Output the (x, y) coordinate of the center of the cell containing the given text.  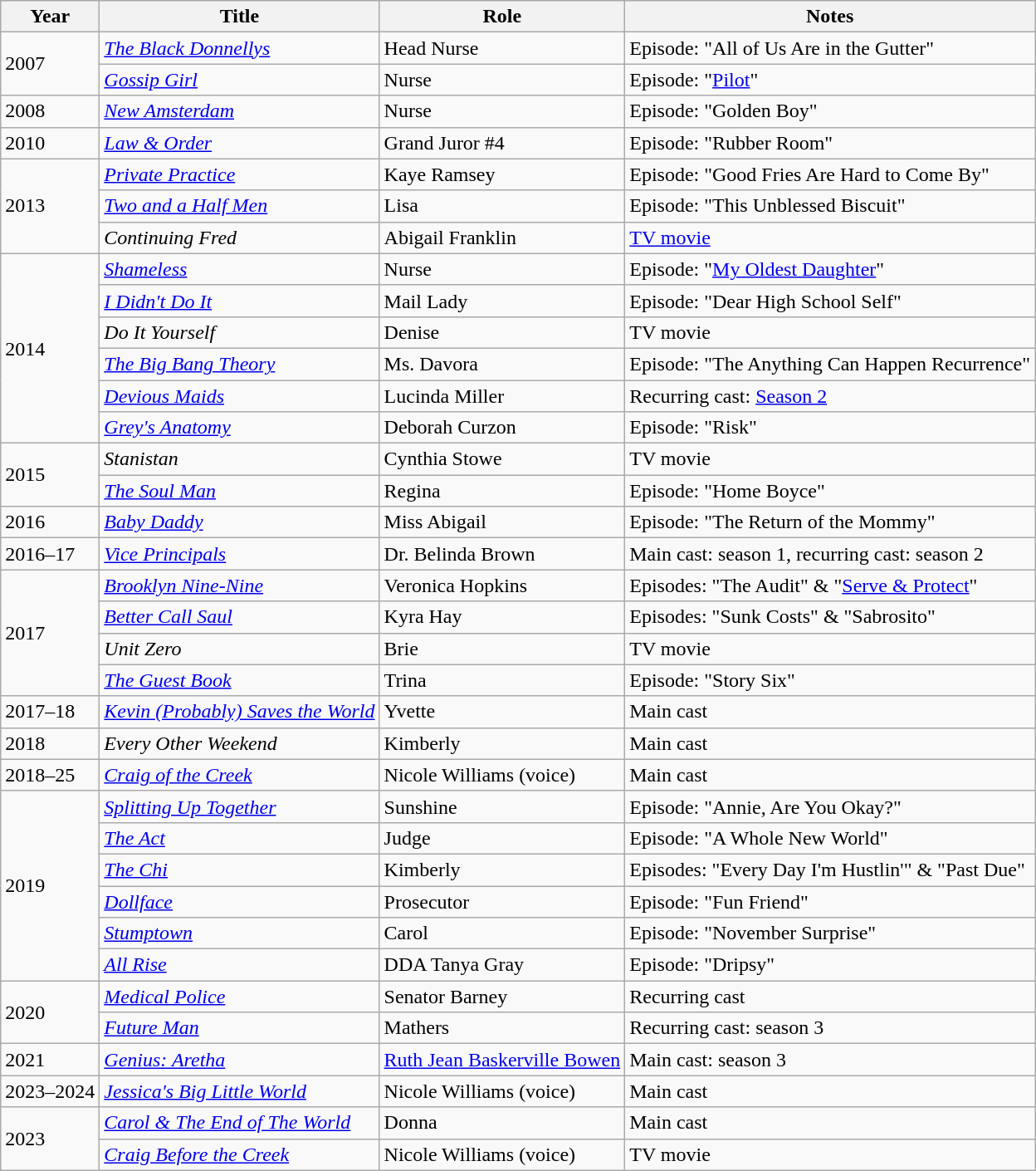
Vice Principals (239, 554)
Better Call Saul (239, 617)
Trina (502, 680)
The Black Donnellys (239, 48)
Ms. Davora (502, 364)
2021 (50, 1060)
Miss Abigail (502, 522)
Deborah Curzon (502, 428)
Episode: "Good Fries Are Hard to Come By" (830, 174)
Episode: "Pilot" (830, 80)
Donna (502, 1123)
Ruth Jean Baskerville Bowen (502, 1060)
Craig Before the Creek (239, 1154)
Devious Maids (239, 396)
2019 (50, 885)
Veronica Hopkins (502, 585)
Jessica's Big Little World (239, 1091)
Episode: "Fun Friend" (830, 901)
Episode: "Golden Boy" (830, 111)
Baby Daddy (239, 522)
Recurring cast: Season 2 (830, 396)
Every Other Weekend (239, 743)
Brie (502, 649)
Episode: "Story Six" (830, 680)
2023 (50, 1139)
Unit Zero (239, 649)
Grand Juror #4 (502, 143)
Recurring cast: season 3 (830, 1028)
Episode: "Rubber Room" (830, 143)
Genius: Aretha (239, 1060)
DDA Tanya Gray (502, 965)
The Guest Book (239, 680)
Carol & The End of The World (239, 1123)
Two and a Half Men (239, 206)
Lucinda Miller (502, 396)
2008 (50, 111)
Episode: "The Return of the Mommy" (830, 522)
Episode: "November Surprise" (830, 933)
Recurring cast (830, 997)
Episodes: "The Audit" & "Serve & Protect" (830, 585)
Grey's Anatomy (239, 428)
Episode: "The Anything Can Happen Recurrence" (830, 364)
Episodes: "Every Day I'm Hustlin'" & "Past Due" (830, 870)
2016 (50, 522)
Notes (830, 17)
Mathers (502, 1028)
Future Man (239, 1028)
Shameless (239, 269)
Regina (502, 491)
Carol (502, 933)
Craig of the Creek (239, 775)
Main cast: season 3 (830, 1060)
Stumptown (239, 933)
The Big Bang Theory (239, 364)
Law & Order (239, 143)
Do It Yourself (239, 332)
2014 (50, 348)
Episode: "Risk" (830, 428)
Stanistan (239, 459)
Episode: "Dear High School Self" (830, 301)
2018 (50, 743)
Episode: "Home Boyce" (830, 491)
2020 (50, 1012)
Episode: "A Whole New World" (830, 838)
Yvette (502, 712)
Title (239, 17)
Lisa (502, 206)
2010 (50, 143)
Episode: "All of Us Are in the Gutter" (830, 48)
Abigail Franklin (502, 238)
The Act (239, 838)
Episode: "This Unblessed Biscuit" (830, 206)
Gossip Girl (239, 80)
Judge (502, 838)
Splitting Up Together (239, 806)
Dr. Belinda Brown (502, 554)
2018–25 (50, 775)
Brooklyn Nine-Nine (239, 585)
Main cast: season 1, recurring cast: season 2 (830, 554)
Year (50, 17)
Medical Police (239, 997)
2017 (50, 633)
Kyra Hay (502, 617)
Episode: "My Oldest Daughter" (830, 269)
Episode: "Dripsy" (830, 965)
2013 (50, 206)
Prosecutor (502, 901)
Head Nurse (502, 48)
Episodes: "Sunk Costs" & "Sabrosito" (830, 617)
Dollface (239, 901)
2015 (50, 475)
2023–2024 (50, 1091)
2016–17 (50, 554)
Cynthia Stowe (502, 459)
Sunshine (502, 806)
All Rise (239, 965)
The Soul Man (239, 491)
Mail Lady (502, 301)
Kevin (Probably) Saves the World (239, 712)
Continuing Fred (239, 238)
I Didn't Do It (239, 301)
Kaye Ramsey (502, 174)
Role (502, 17)
The Chi (239, 870)
Senator Barney (502, 997)
Private Practice (239, 174)
Episode: "Annie, Are You Okay?" (830, 806)
New Amsterdam (239, 111)
2007 (50, 64)
Denise (502, 332)
2017–18 (50, 712)
